Scan for the cell matching the given text and deliver its (X, Y) coordinate at center. 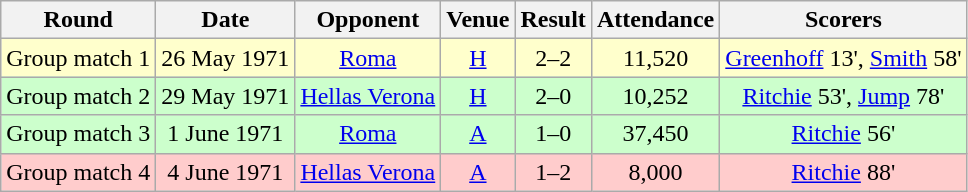
Group match 2 (78, 96)
Group match 1 (78, 58)
4 June 1971 (226, 172)
Scorers (844, 20)
8,000 (655, 172)
26 May 1971 (226, 58)
Result (553, 20)
Venue (478, 20)
Ritchie 56' (844, 134)
Group match 3 (78, 134)
Opponent (368, 20)
10,252 (655, 96)
29 May 1971 (226, 96)
2–2 (553, 58)
Round (78, 20)
11,520 (655, 58)
Greenhoff 13', Smith 58' (844, 58)
37,450 (655, 134)
Group match 4 (78, 172)
Attendance (655, 20)
Ritchie 88' (844, 172)
Date (226, 20)
1–0 (553, 134)
1 June 1971 (226, 134)
1–2 (553, 172)
Ritchie 53', Jump 78' (844, 96)
2–0 (553, 96)
